Output the [x, y] coordinate of the center of the cell containing the given text.  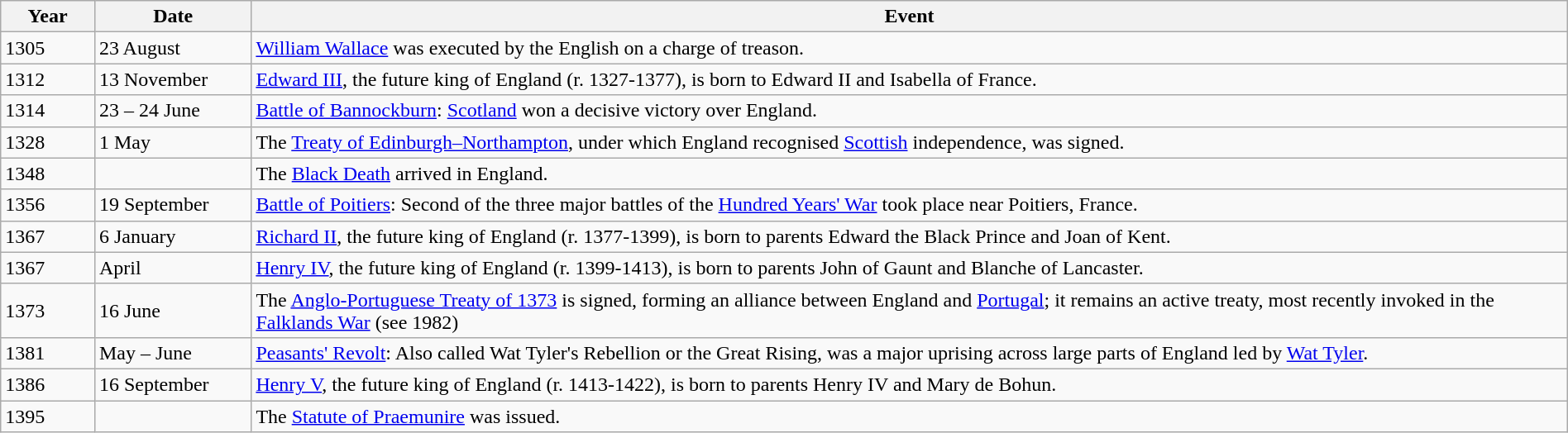
Event [910, 17]
Battle of Poitiers: Second of the three major battles of the Hundred Years' War took place near Poitiers, France. [910, 205]
19 September [172, 205]
1314 [48, 111]
23 – 24 June [172, 111]
The Treaty of Edinburgh–Northampton, under which England recognised Scottish independence, was signed. [910, 142]
1312 [48, 79]
23 August [172, 48]
6 January [172, 236]
William Wallace was executed by the English on a charge of treason. [910, 48]
1348 [48, 174]
1386 [48, 384]
May – June [172, 353]
Richard II, the future king of England (r. 1377-1399), is born to parents Edward the Black Prince and Joan of Kent. [910, 236]
Henry V, the future king of England (r. 1413-1422), is born to parents Henry IV and Mary de Bohun. [910, 384]
1328 [48, 142]
1305 [48, 48]
1395 [48, 416]
Peasants' Revolt: Also called Wat Tyler's Rebellion or the Great Rising, was a major uprising across large parts of England led by Wat Tyler. [910, 353]
Henry IV, the future king of England (r. 1399-1413), is born to parents John of Gaunt and Blanche of Lancaster. [910, 268]
Battle of Bannockburn: Scotland won a decisive victory over England. [910, 111]
Year [48, 17]
1 May [172, 142]
The Black Death arrived in England. [910, 174]
16 June [172, 311]
April [172, 268]
1381 [48, 353]
16 September [172, 384]
Edward III, the future king of England (r. 1327-1377), is born to Edward II and Isabella of France. [910, 79]
13 November [172, 79]
The Statute of Praemunire was issued. [910, 416]
1356 [48, 205]
Date [172, 17]
1373 [48, 311]
